Return (X, Y) of the center of cell containing provided text 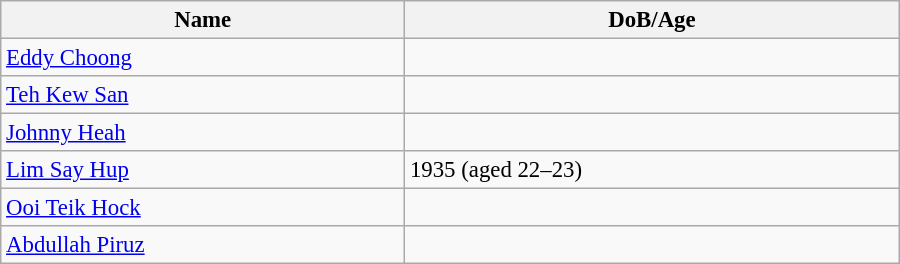
Ooi Teik Hock (203, 208)
DoB/Age (652, 20)
1935 (aged 22–23) (652, 170)
Abdullah Piruz (203, 245)
Teh Kew San (203, 95)
Johnny Heah (203, 133)
Name (203, 20)
Lim Say Hup (203, 170)
Eddy Choong (203, 58)
